Output the (X, Y) coordinate of the center of the cell containing the given text.  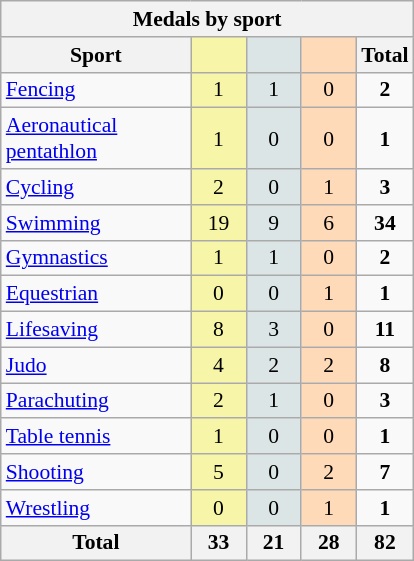
34 (384, 223)
Equestrian (96, 294)
Judo (96, 365)
Lifesaving (96, 330)
5 (218, 472)
Swimming (96, 223)
Wrestling (96, 508)
28 (328, 543)
33 (218, 543)
Gymnastics (96, 258)
Table tennis (96, 437)
Fencing (96, 90)
Sport (96, 55)
4 (218, 365)
19 (218, 223)
21 (274, 543)
7 (384, 472)
6 (328, 223)
11 (384, 330)
Shooting (96, 472)
9 (274, 223)
82 (384, 543)
Cycling (96, 187)
Medals by sport (208, 19)
Parachuting (96, 401)
Aeronautical pentathlon (96, 138)
